From the cell containing the given text, extract its center point as (X, Y) coordinate. 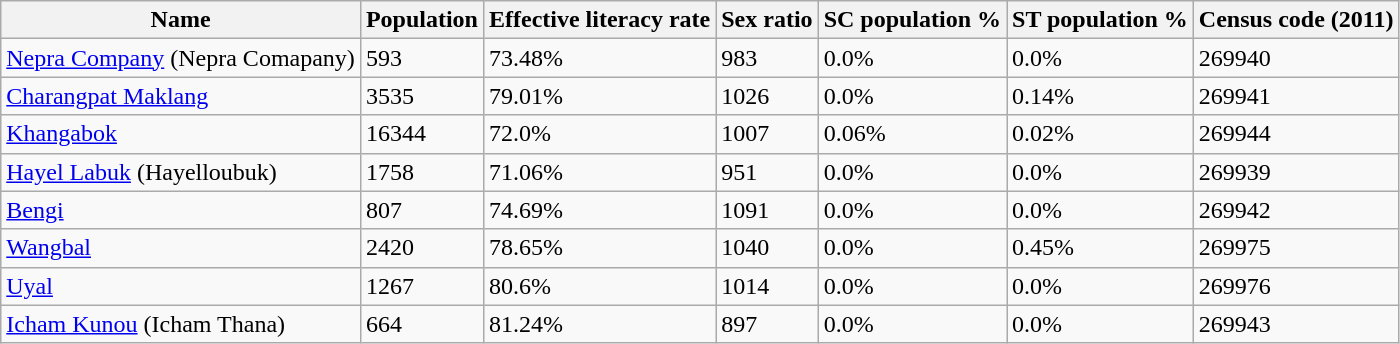
Wangbal (181, 248)
74.69% (599, 210)
Effective literacy rate (599, 20)
Sex ratio (767, 20)
Nepra Company (Nepra Comapany) (181, 58)
1758 (422, 172)
80.6% (599, 286)
593 (422, 58)
Census code (2011) (1296, 20)
269940 (1296, 58)
ST population % (1100, 20)
269941 (1296, 96)
897 (767, 324)
16344 (422, 134)
0.02% (1100, 134)
269943 (1296, 324)
269939 (1296, 172)
1040 (767, 248)
0.06% (912, 134)
983 (767, 58)
73.48% (599, 58)
Charangpat Maklang (181, 96)
Khangabok (181, 134)
SC population % (912, 20)
72.0% (599, 134)
Bengi (181, 210)
Name (181, 20)
1007 (767, 134)
3535 (422, 96)
1014 (767, 286)
Hayel Labuk (Hayelloubuk) (181, 172)
807 (422, 210)
269942 (1296, 210)
269944 (1296, 134)
0.14% (1100, 96)
Population (422, 20)
664 (422, 324)
81.24% (599, 324)
269975 (1296, 248)
79.01% (599, 96)
0.45% (1100, 248)
1267 (422, 286)
Icham Kunou (Icham Thana) (181, 324)
Uyal (181, 286)
951 (767, 172)
1026 (767, 96)
269976 (1296, 286)
78.65% (599, 248)
71.06% (599, 172)
1091 (767, 210)
2420 (422, 248)
